Provide the [x, y] coordinate of the cell's center where the given text is located.  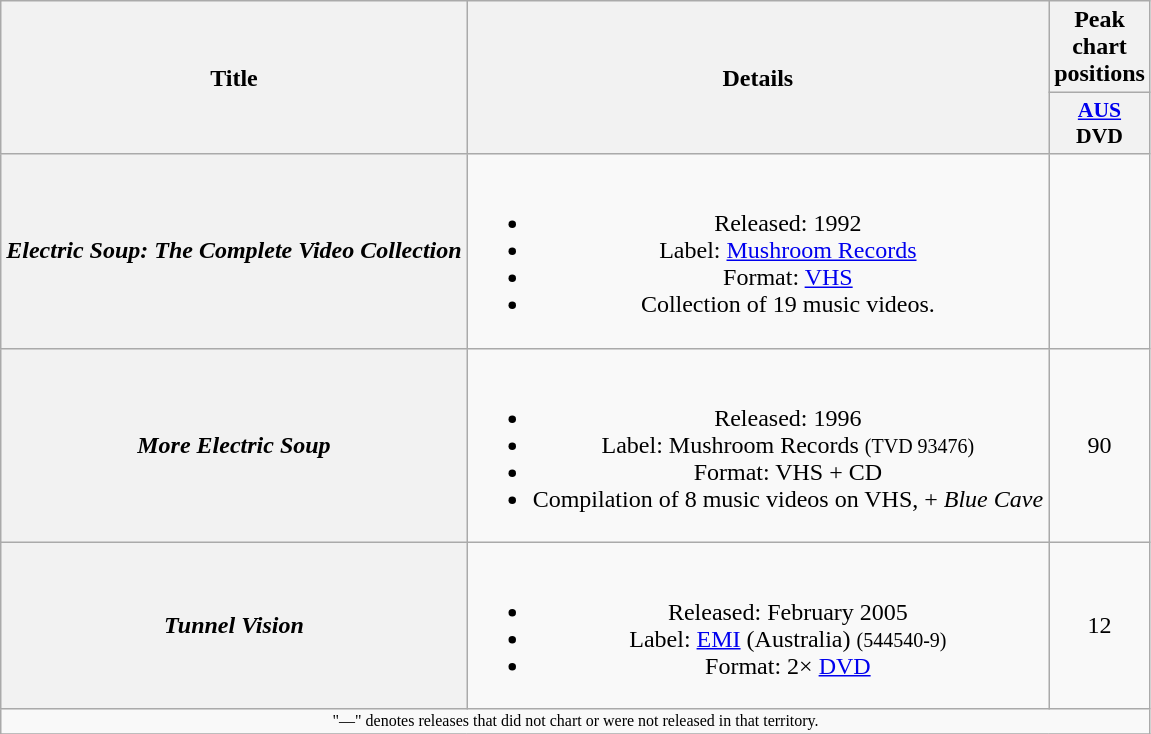
12 [1100, 626]
"—" denotes releases that did not chart or were not released in that territory. [576, 721]
Peak chart positions [1100, 47]
Released: 1992Label: Mushroom RecordsFormat: VHSCollection of 19 music videos. [758, 251]
Released: 1996Label: Mushroom Records (TVD 93476)Format: VHS + CDCompilation of 8 music videos on VHS, + Blue Cave [758, 445]
Details [758, 78]
Title [234, 78]
More Electric Soup [234, 445]
AUSDVD [1100, 124]
Electric Soup: The Complete Video Collection [234, 251]
Tunnel Vision [234, 626]
Released: February 2005Label: EMI (Australia) (544540-9)Format: 2× DVD [758, 626]
90 [1100, 445]
